Provide the (X, Y) coordinate of the cell's center where the given text is located.  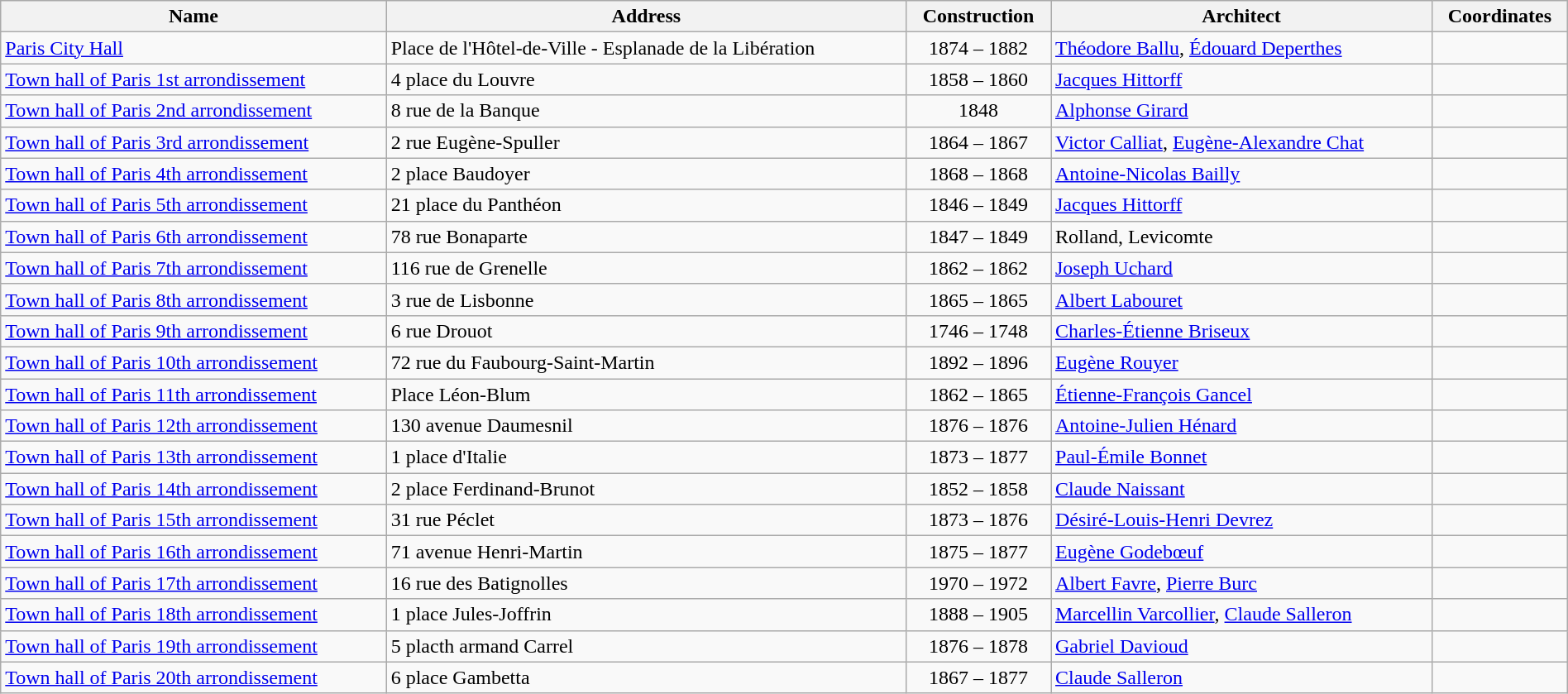
Town hall of Paris 7th arrondissement (194, 268)
2 place Baudoyer (646, 174)
Claude Salleron (1241, 677)
Charles-Étienne Briseux (1241, 331)
1846 – 1849 (979, 205)
Coordinates (1499, 17)
31 rue Péclet (646, 520)
1847 – 1849 (979, 237)
1888 – 1905 (979, 615)
Paris City Hall (194, 48)
Town hall of Paris 10th arrondissement (194, 362)
8 rue de la Banque (646, 111)
Alphonse Girard (1241, 111)
Albert Favre, Pierre Burc (1241, 583)
1875 – 1877 (979, 552)
5 placth armand Carrel (646, 646)
1862 – 1862 (979, 268)
Town hall of Paris 16th arrondissement (194, 552)
1867 – 1877 (979, 677)
1876 – 1878 (979, 646)
Désiré-Louis-Henri Devrez (1241, 520)
3 rue de Lisbonne (646, 299)
Town hall of Paris 17th arrondissement (194, 583)
1868 – 1868 (979, 174)
Town hall of Paris 11th arrondissement (194, 395)
130 avenue Daumesnil (646, 426)
4 place du Louvre (646, 79)
Place de l'Hôtel-de-Ville - Esplanade de la Libération (646, 48)
Town hall of Paris 4th arrondissement (194, 174)
Town hall of Paris 1st arrondissement (194, 79)
Architect (1241, 17)
Town hall of Paris 2nd arrondissement (194, 111)
Name (194, 17)
72 rue du Faubourg-Saint-Martin (646, 362)
1746 – 1748 (979, 331)
Town hall of Paris 3rd arrondissement (194, 142)
1848 (979, 111)
116 rue de Grenelle (646, 268)
Eugène Godebœuf (1241, 552)
Gabriel Davioud (1241, 646)
16 rue des Batignolles (646, 583)
Town hall of Paris 19th arrondissement (194, 646)
78 rue Bonaparte (646, 237)
Town hall of Paris 20th arrondissement (194, 677)
Albert Labouret (1241, 299)
Antoine-Nicolas Bailly (1241, 174)
Town hall of Paris 13th arrondissement (194, 457)
Town hall of Paris 15th arrondissement (194, 520)
1858 – 1860 (979, 79)
1 place d'Italie (646, 457)
6 rue Drouot (646, 331)
1873 – 1877 (979, 457)
Address (646, 17)
Town hall of Paris 6th arrondissement (194, 237)
Town hall of Paris 5th arrondissement (194, 205)
Town hall of Paris 18th arrondissement (194, 615)
Rolland, Levicomte (1241, 237)
Marcellin Varcollier, Claude Salleron (1241, 615)
2 rue Eugène-Spuller (646, 142)
Town hall of Paris 8th arrondissement (194, 299)
1970 – 1972 (979, 583)
1 place Jules-Joffrin (646, 615)
71 avenue Henri-Martin (646, 552)
Victor Calliat, Eugène-Alexandre Chat (1241, 142)
Joseph Uchard (1241, 268)
Place Léon-Blum (646, 395)
Antoine-Julien Hénard (1241, 426)
Paul-Émile Bonnet (1241, 457)
6 place Gambetta (646, 677)
Town hall of Paris 9th arrondissement (194, 331)
1865 – 1865 (979, 299)
Town hall of Paris 14th arrondissement (194, 489)
Construction (979, 17)
1862 – 1865 (979, 395)
Claude Naissant (1241, 489)
21 place du Panthéon (646, 205)
1852 – 1858 (979, 489)
Étienne-François Gancel (1241, 395)
1873 – 1876 (979, 520)
Eugène Rouyer (1241, 362)
Town hall of Paris 12th arrondissement (194, 426)
1892 – 1896 (979, 362)
1876 – 1876 (979, 426)
1874 – 1882 (979, 48)
1864 – 1867 (979, 142)
2 place Ferdinand-Brunot (646, 489)
Théodore Ballu, Édouard Deperthes (1241, 48)
